For the text-containing cell, return its midpoint in [x, y] coordinate format. 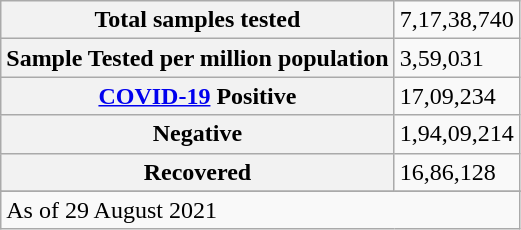
1,94,09,214 [456, 134]
Negative [198, 134]
7,17,38,740 [456, 20]
COVID-19 Positive [198, 96]
17,09,234 [456, 96]
16,86,128 [456, 172]
As of 29 August 2021 [260, 210]
Sample Tested per million population [198, 58]
3,59,031 [456, 58]
Total samples tested [198, 20]
Recovered [198, 172]
